Locate the cell with the specified text and output its (X, Y) center coordinate. 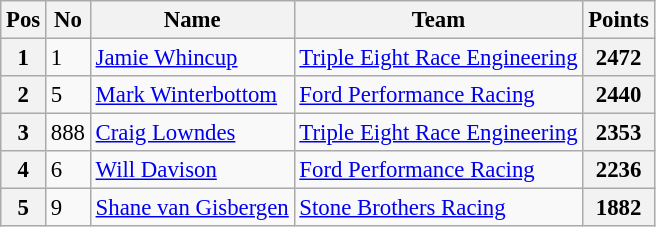
Craig Lowndes (192, 133)
3 (24, 133)
2440 (618, 95)
Jamie Whincup (192, 58)
4 (24, 170)
2472 (618, 58)
2353 (618, 133)
1882 (618, 208)
Name (192, 20)
6 (68, 170)
9 (68, 208)
Team (438, 20)
2236 (618, 170)
Shane van Gisbergen (192, 208)
Points (618, 20)
No (68, 20)
Will Davison (192, 170)
Mark Winterbottom (192, 95)
2 (24, 95)
Pos (24, 20)
888 (68, 133)
Stone Brothers Racing (438, 208)
